Provide the [X, Y] coordinate of the cell's center where the given text is located.  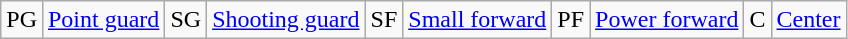
Shooting guard [286, 20]
C [758, 20]
Center [808, 20]
PF [571, 20]
PG [22, 20]
Power forward [667, 20]
Small forward [478, 20]
Point guard [103, 20]
SG [186, 20]
SF [384, 20]
